Scan for the cell matching the given text and deliver its [x, y] coordinate at center. 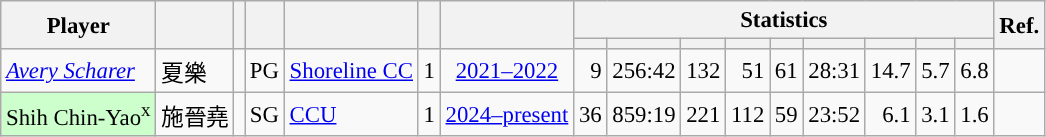
9 [590, 71]
132 [704, 71]
859:19 [644, 115]
221 [704, 115]
14.7 [890, 71]
59 [786, 115]
2021–2022 [506, 71]
Statistics [784, 20]
112 [748, 115]
Shih Chin-Yaox [78, 115]
CCU [351, 115]
PG [265, 71]
施晉堯 [195, 115]
2024–present [506, 115]
36 [590, 115]
Player [78, 25]
6.1 [890, 115]
1.6 [974, 115]
3.1 [936, 115]
256:42 [644, 71]
28:31 [834, 71]
61 [786, 71]
SG [265, 115]
51 [748, 71]
Shoreline CC [351, 71]
5.7 [936, 71]
夏樂 [195, 71]
23:52 [834, 115]
Avery Scharer [78, 71]
6.8 [974, 71]
Ref. [1019, 25]
